Extract the [x, y] coordinate from the center of the cell holding the provided text.  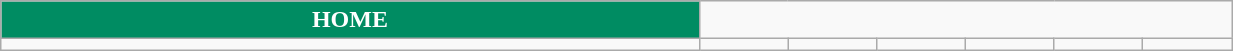
HOME [350, 20]
